Return the (x, y) coordinate for the center point of the cell that contains the specified text.  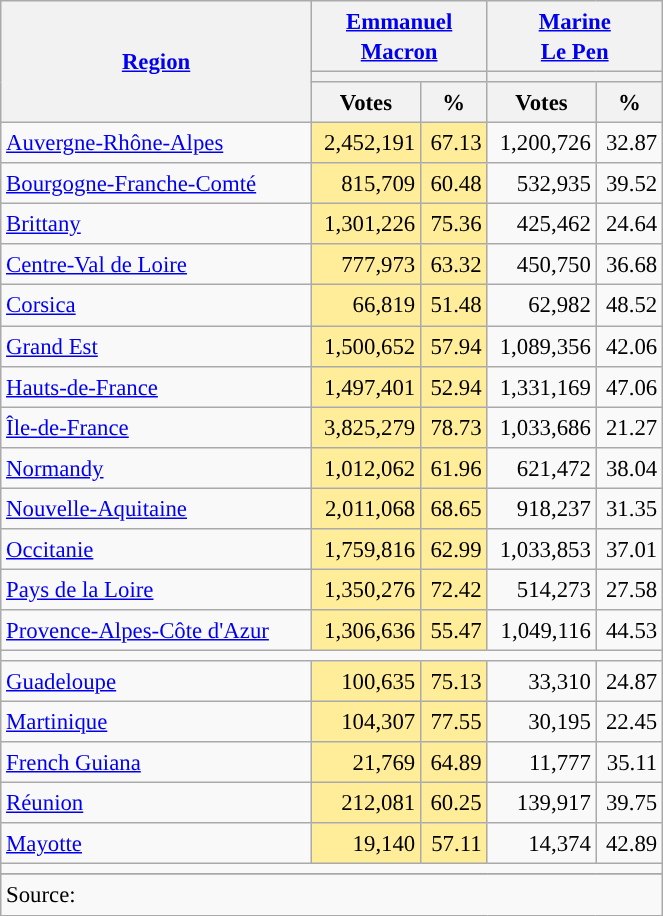
Bourgogne-Franche-Comté (156, 184)
44.53 (629, 630)
66,819 (366, 306)
1,089,356 (542, 346)
Source: (332, 896)
Réunion (156, 804)
Pays de la Loire (156, 590)
33,310 (542, 682)
Corsica (156, 306)
Nouvelle-Aquitaine (156, 508)
31.35 (629, 508)
1,497,401 (366, 386)
Centre-Val de Loire (156, 264)
75.13 (454, 682)
62,982 (542, 306)
Region (156, 62)
11,777 (542, 762)
42.89 (629, 844)
Normandy (156, 468)
104,307 (366, 722)
68.65 (454, 508)
425,462 (542, 224)
21,769 (366, 762)
60.25 (454, 804)
52.94 (454, 386)
72.42 (454, 590)
39.52 (629, 184)
14,374 (542, 844)
77.55 (454, 722)
21.27 (629, 428)
212,081 (366, 804)
1,012,062 (366, 468)
918,237 (542, 508)
1,331,169 (542, 386)
532,935 (542, 184)
1,033,686 (542, 428)
55.47 (454, 630)
514,273 (542, 590)
36.68 (629, 264)
Île-de-France (156, 428)
Occitanie (156, 550)
MarineLe Pen (575, 36)
35.11 (629, 762)
Martinique (156, 722)
22.45 (629, 722)
1,500,652 (366, 346)
Brittany (156, 224)
Mayotte (156, 844)
62.99 (454, 550)
48.52 (629, 306)
1,759,816 (366, 550)
450,750 (542, 264)
24.87 (629, 682)
Hauts-de-France (156, 386)
1,301,226 (366, 224)
Grand Est (156, 346)
60.48 (454, 184)
EmmanuelMacron (399, 36)
61.96 (454, 468)
47.06 (629, 386)
1,049,116 (542, 630)
24.64 (629, 224)
777,973 (366, 264)
38.04 (629, 468)
French Guiana (156, 762)
37.01 (629, 550)
32.87 (629, 144)
2,452,191 (366, 144)
Guadeloupe (156, 682)
78.73 (454, 428)
63.32 (454, 264)
139,917 (542, 804)
57.94 (454, 346)
1,306,636 (366, 630)
30,195 (542, 722)
621,472 (542, 468)
64.89 (454, 762)
1,200,726 (542, 144)
3,825,279 (366, 428)
1,350,276 (366, 590)
75.36 (454, 224)
39.75 (629, 804)
100,635 (366, 682)
27.58 (629, 590)
51.48 (454, 306)
1,033,853 (542, 550)
19,140 (366, 844)
815,709 (366, 184)
Provence-Alpes-Côte d'Azur (156, 630)
42.06 (629, 346)
57.11 (454, 844)
2,011,068 (366, 508)
Auvergne-Rhône-Alpes (156, 144)
67.13 (454, 144)
